Search for the cell housing the specified text and yield its [x, y] center coordinate. 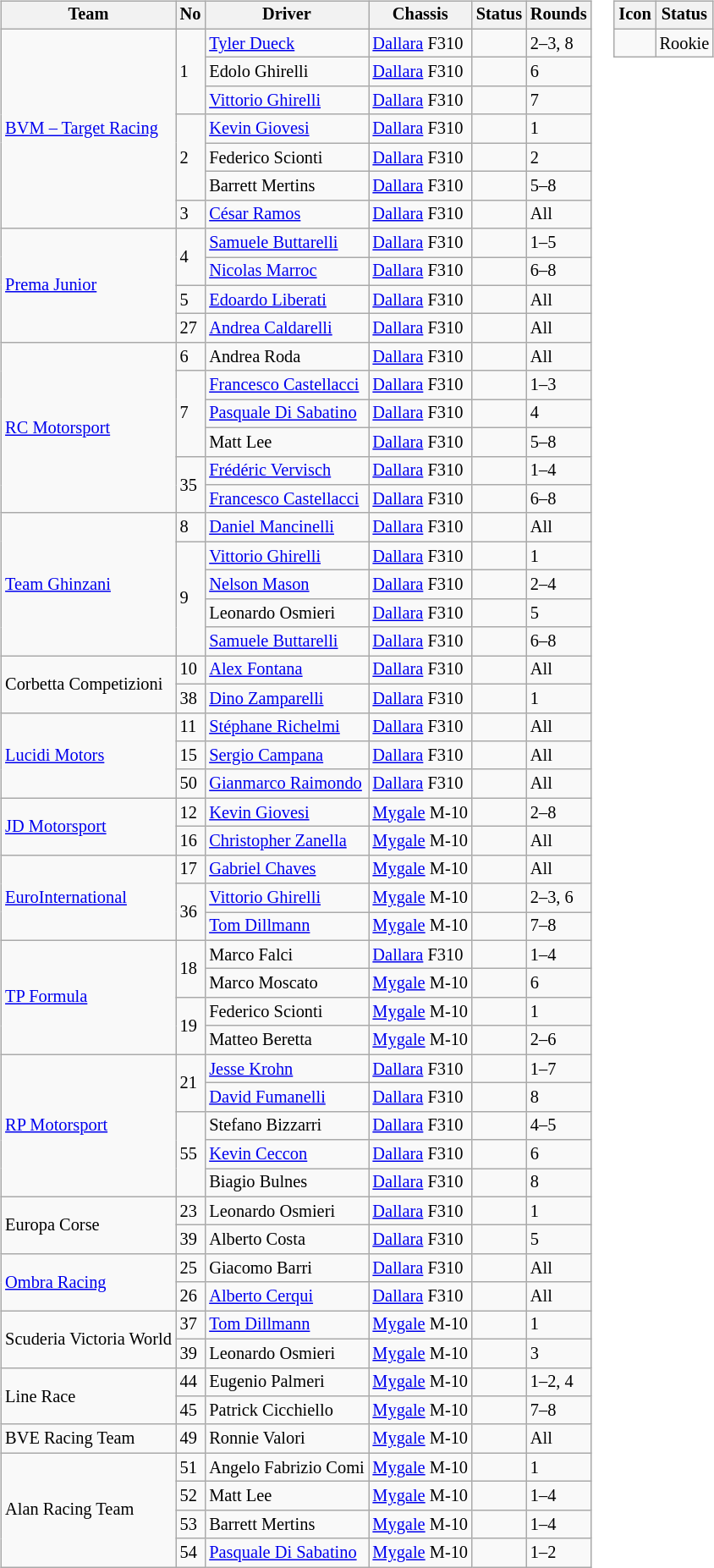
37 [191, 1325]
Gianmarco Raimondo [286, 784]
23 [191, 1211]
Alex Fontana [286, 670]
BVE Racing Team [88, 1439]
Christopher Zanella [286, 841]
25 [191, 1268]
BVM – Target Racing [88, 129]
2–3, 8 [558, 43]
Kevin Ceccon [286, 1154]
54 [191, 1553]
Angelo Fabrizio Comi [286, 1467]
Daniel Mancinelli [286, 527]
Edolo Ghirelli [286, 72]
Giacomo Barri [286, 1268]
Edoardo Liberati [286, 300]
RC Motorsport [88, 428]
26 [191, 1296]
1–2, 4 [558, 1382]
Frédéric Vervisch [286, 470]
Ronnie Valori [286, 1439]
Jesse Krohn [286, 1069]
RP Motorsport [88, 1125]
TP Formula [88, 997]
David Fumanelli [286, 1098]
Biagio Bulnes [286, 1183]
45 [191, 1411]
1–7 [558, 1069]
Stefano Bizzarri [286, 1125]
1–3 [558, 385]
Chassis [420, 15]
53 [191, 1524]
Team Ghinzani [88, 584]
2–4 [558, 585]
1–5 [558, 243]
38 [191, 698]
44 [191, 1382]
27 [191, 328]
55 [191, 1154]
51 [191, 1467]
Driver [286, 15]
Alberto Costa [286, 1240]
11 [191, 727]
50 [191, 784]
Eugenio Palmeri [286, 1382]
JD Motorsport [88, 826]
2–3, 6 [558, 898]
Nelson Mason [286, 585]
EuroInternational [88, 897]
15 [191, 756]
Nicolas Marroc [286, 272]
Team [88, 15]
2–6 [558, 1040]
Ombra Racing [88, 1283]
Matteo Beretta [286, 1040]
No [191, 15]
4–5 [558, 1125]
17 [191, 869]
Rookie [685, 43]
1–2 [558, 1553]
19 [191, 1026]
Sergio Campana [286, 756]
Line Race [88, 1396]
18 [191, 968]
36 [191, 912]
Marco Moscato [286, 983]
49 [191, 1439]
Prema Junior [88, 286]
21 [191, 1083]
Rounds [558, 15]
Andrea Roda [286, 357]
Patrick Cicchiello [286, 1411]
12 [191, 812]
Alan Racing Team [88, 1510]
Icon [634, 15]
52 [191, 1496]
Lucidi Motors [88, 755]
Tyler Dueck [286, 43]
Andrea Caldarelli [286, 328]
Europa Corse [88, 1225]
10 [191, 670]
Alberto Cerqui [286, 1296]
Corbetta Competizioni [88, 684]
2–8 [558, 812]
Marco Falci [286, 955]
Dino Zamparelli [286, 698]
Scuderia Victoria World [88, 1339]
César Ramos [286, 214]
16 [191, 841]
Stéphane Richelmi [286, 727]
9 [191, 599]
35 [191, 484]
Gabriel Chaves [286, 869]
